Return the [X, Y] coordinate for the center point of the cell that contains the specified text.  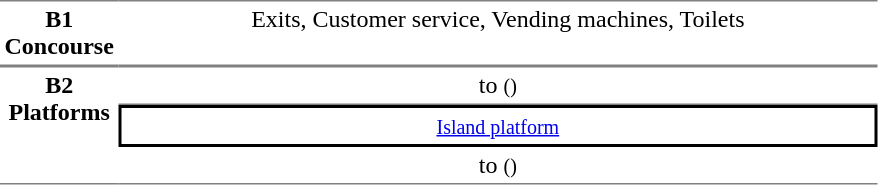
B2Platforms [59, 125]
Island platform [498, 126]
B1Concourse [59, 33]
Exits, Customer service, Vending machines, Toilets [498, 33]
